Return the [x, y] coordinate for the center point of the cell that contains the specified text.  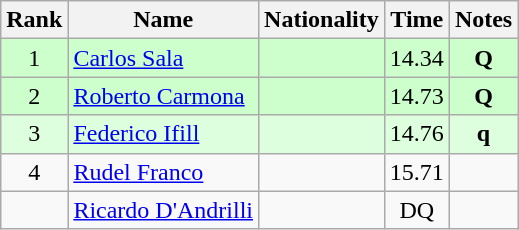
Time [416, 20]
Federico Ifill [164, 134]
14.34 [416, 58]
Carlos Sala [164, 58]
Nationality [322, 20]
Ricardo D'Andrilli [164, 210]
15.71 [416, 172]
1 [34, 58]
Roberto Carmona [164, 96]
14.76 [416, 134]
Name [164, 20]
Rudel Franco [164, 172]
Notes [483, 20]
Rank [34, 20]
q [483, 134]
2 [34, 96]
4 [34, 172]
3 [34, 134]
DQ [416, 210]
14.73 [416, 96]
